Search for the cell housing the specified text and yield its (X, Y) center coordinate. 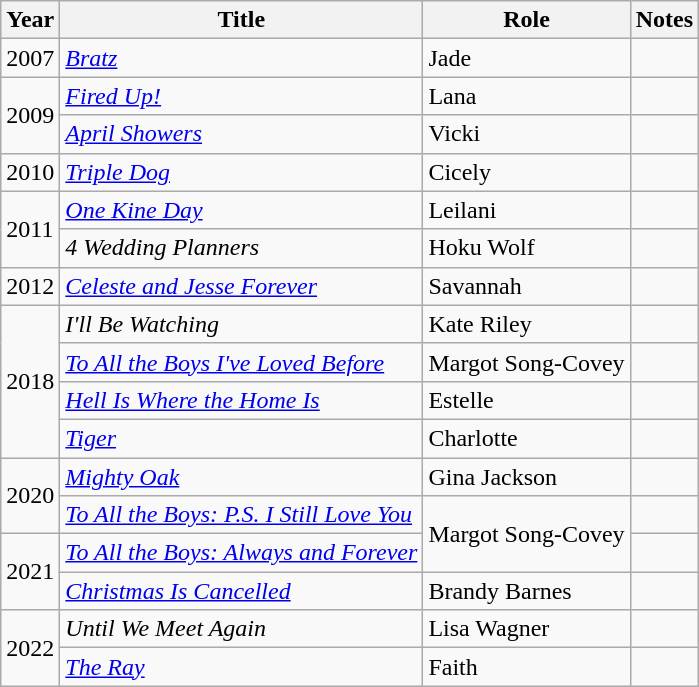
Leilani (526, 210)
2011 (30, 229)
Triple Dog (242, 172)
Cicely (526, 172)
Savannah (526, 286)
To All the Boys: Always and Forever (242, 553)
2020 (30, 496)
2021 (30, 572)
Charlotte (526, 438)
2012 (30, 286)
To All the Boys: P.S. I Still Love You (242, 515)
Lisa Wagner (526, 629)
Gina Jackson (526, 477)
Faith (526, 667)
2007 (30, 58)
Vicki (526, 134)
4 Wedding Planners (242, 248)
Hoku Wolf (526, 248)
Mighty Oak (242, 477)
One Kine Day (242, 210)
Title (242, 20)
Lana (526, 96)
Fired Up! (242, 96)
Jade (526, 58)
Kate Riley (526, 324)
Brandy Barnes (526, 591)
2018 (30, 381)
To All the Boys I've Loved Before (242, 362)
Notes (664, 20)
The Ray (242, 667)
Tiger (242, 438)
Hell Is Where the Home Is (242, 400)
Christmas Is Cancelled (242, 591)
Until We Meet Again (242, 629)
Celeste and Jesse Forever (242, 286)
Year (30, 20)
2009 (30, 115)
April Showers (242, 134)
Role (526, 20)
Estelle (526, 400)
2022 (30, 648)
Bratz (242, 58)
I'll Be Watching (242, 324)
2010 (30, 172)
